Extract the (X, Y) coordinate from the center of the cell holding the provided text.  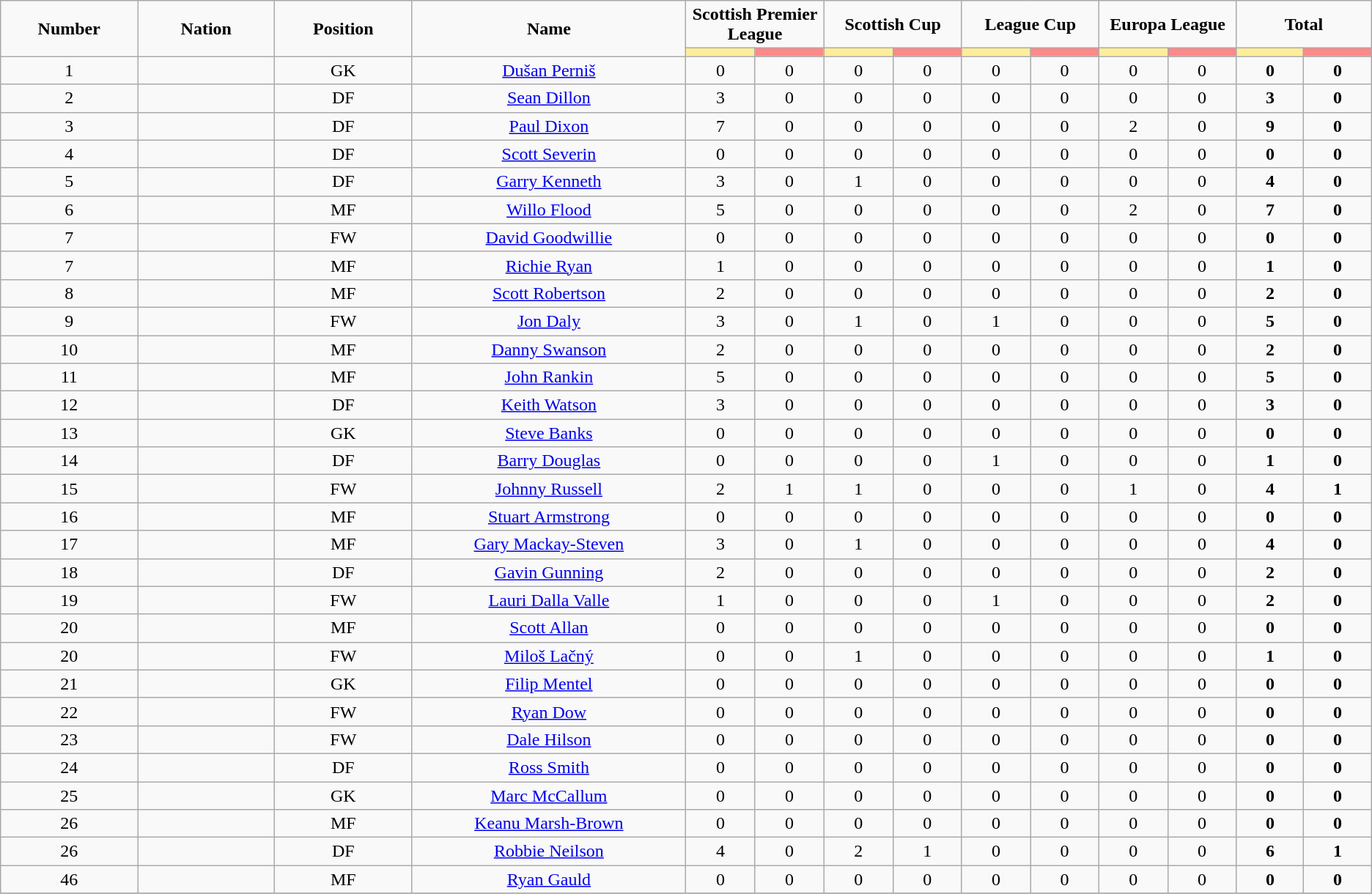
15 (69, 489)
Total (1304, 25)
Marc McCallum (549, 795)
Scottish Premier League (755, 25)
Steve Banks (549, 433)
Lauri Dalla Valle (549, 600)
24 (69, 767)
Gary Mackay-Steven (549, 544)
14 (69, 461)
Scott Allan (549, 628)
Miloš Lačný (549, 656)
Scottish Cup (893, 25)
David Goodwillie (549, 237)
12 (69, 405)
17 (69, 544)
Ryan Dow (549, 712)
Position (343, 29)
Filip Mentel (549, 684)
Gavin Gunning (549, 572)
22 (69, 712)
Willo Flood (549, 210)
16 (69, 517)
Number (69, 29)
Europa League (1167, 25)
League Cup (1030, 25)
Nation (207, 29)
Keith Watson (549, 405)
19 (69, 600)
Danny Swanson (549, 350)
Scott Robertson (549, 293)
Name (549, 29)
Ross Smith (549, 767)
Robbie Neilson (549, 851)
Keanu Marsh-Brown (549, 824)
Johnny Russell (549, 489)
11 (69, 377)
Barry Douglas (549, 461)
21 (69, 684)
Sean Dillon (549, 98)
Paul Dixon (549, 126)
10 (69, 350)
Garry Kenneth (549, 182)
8 (69, 293)
25 (69, 795)
Dale Hilson (549, 739)
Richie Ryan (549, 265)
Scott Severin (549, 154)
18 (69, 572)
Jon Daly (549, 321)
Dušan Perniš (549, 70)
Ryan Gauld (549, 879)
Stuart Armstrong (549, 517)
46 (69, 879)
13 (69, 433)
John Rankin (549, 377)
23 (69, 739)
